From the cell containing the given text, extract its center point as [X, Y] coordinate. 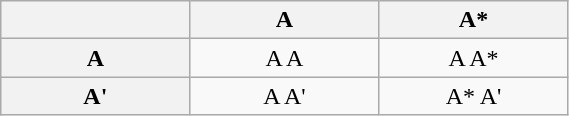
A A [284, 58]
A' [96, 96]
A A* [474, 58]
A* [474, 20]
A A' [284, 96]
A* A' [474, 96]
